Detect which cell encompasses the target text, then output its [x, y] center coordinate. 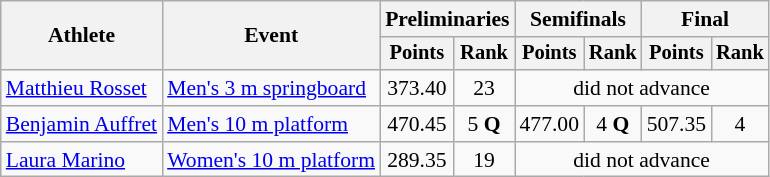
Event [271, 36]
4 [740, 124]
23 [484, 88]
507.35 [676, 124]
477.00 [548, 124]
373.40 [417, 88]
Benjamin Auffret [82, 124]
Men's 10 m platform [271, 124]
Matthieu Rosset [82, 88]
Athlete [82, 36]
did not advance [641, 88]
470.45 [417, 124]
Preliminaries [447, 19]
Final [706, 19]
Men's 3 m springboard [271, 88]
5 Q [484, 124]
Semifinals [578, 19]
4 Q [613, 124]
